Identify which cell holds the provided text, then report its [X, Y] central coordinate. 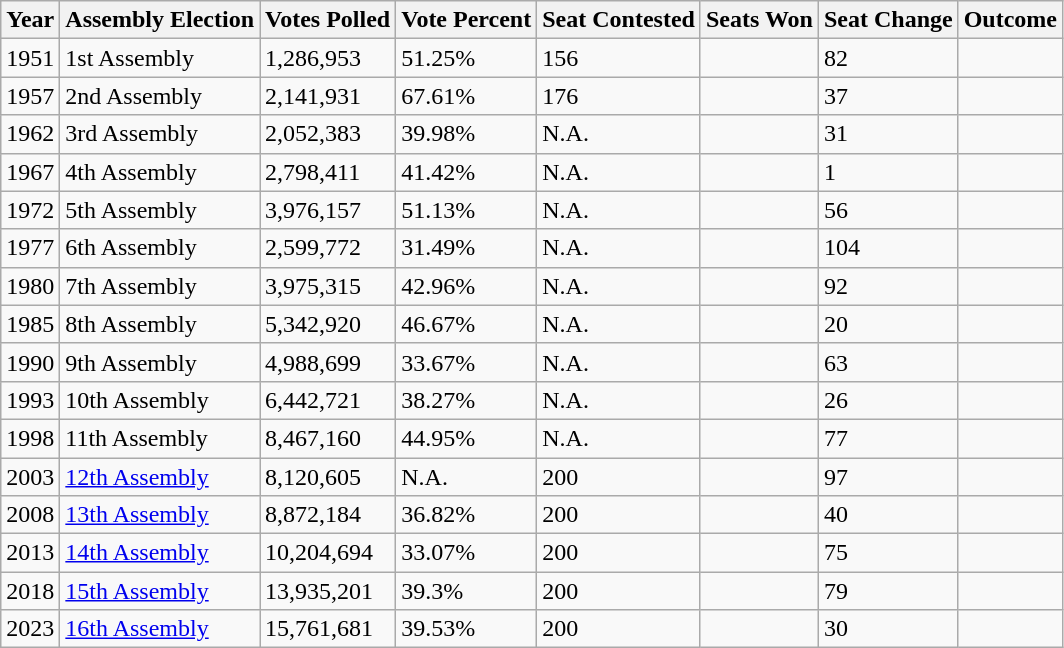
5th Assembly [160, 210]
82 [888, 58]
1990 [30, 362]
39.98% [466, 134]
20 [888, 324]
Vote Percent [466, 20]
31 [888, 134]
4th Assembly [160, 172]
Seat Change [888, 20]
13,935,201 [328, 591]
8,120,605 [328, 477]
75 [888, 553]
39.3% [466, 591]
1962 [30, 134]
6th Assembly [160, 248]
1998 [30, 438]
10,204,694 [328, 553]
2013 [30, 553]
1st Assembly [160, 58]
2,052,383 [328, 134]
26 [888, 400]
156 [619, 58]
3,975,315 [328, 286]
8,467,160 [328, 438]
1972 [30, 210]
1985 [30, 324]
1951 [30, 58]
33.07% [466, 553]
2023 [30, 629]
8,872,184 [328, 515]
10th Assembly [160, 400]
51.25% [466, 58]
79 [888, 591]
2003 [30, 477]
15,761,681 [328, 629]
39.53% [466, 629]
1977 [30, 248]
44.95% [466, 438]
97 [888, 477]
Outcome [1010, 20]
30 [888, 629]
Seat Contested [619, 20]
104 [888, 248]
41.42% [466, 172]
5,342,920 [328, 324]
38.27% [466, 400]
Seats Won [759, 20]
2018 [30, 591]
13th Assembly [160, 515]
2nd Assembly [160, 96]
1980 [30, 286]
176 [619, 96]
40 [888, 515]
36.82% [466, 515]
56 [888, 210]
2008 [30, 515]
2,798,411 [328, 172]
51.13% [466, 210]
Year [30, 20]
37 [888, 96]
1957 [30, 96]
46.67% [466, 324]
15th Assembly [160, 591]
12th Assembly [160, 477]
2,141,931 [328, 96]
1967 [30, 172]
14th Assembly [160, 553]
92 [888, 286]
4,988,699 [328, 362]
Assembly Election [160, 20]
11th Assembly [160, 438]
42.96% [466, 286]
3rd Assembly [160, 134]
9th Assembly [160, 362]
77 [888, 438]
67.61% [466, 96]
6,442,721 [328, 400]
Votes Polled [328, 20]
1993 [30, 400]
33.67% [466, 362]
63 [888, 362]
1 [888, 172]
16th Assembly [160, 629]
3,976,157 [328, 210]
1,286,953 [328, 58]
31.49% [466, 248]
7th Assembly [160, 286]
8th Assembly [160, 324]
2,599,772 [328, 248]
